Scan for the cell matching the given text and deliver its (X, Y) coordinate at center. 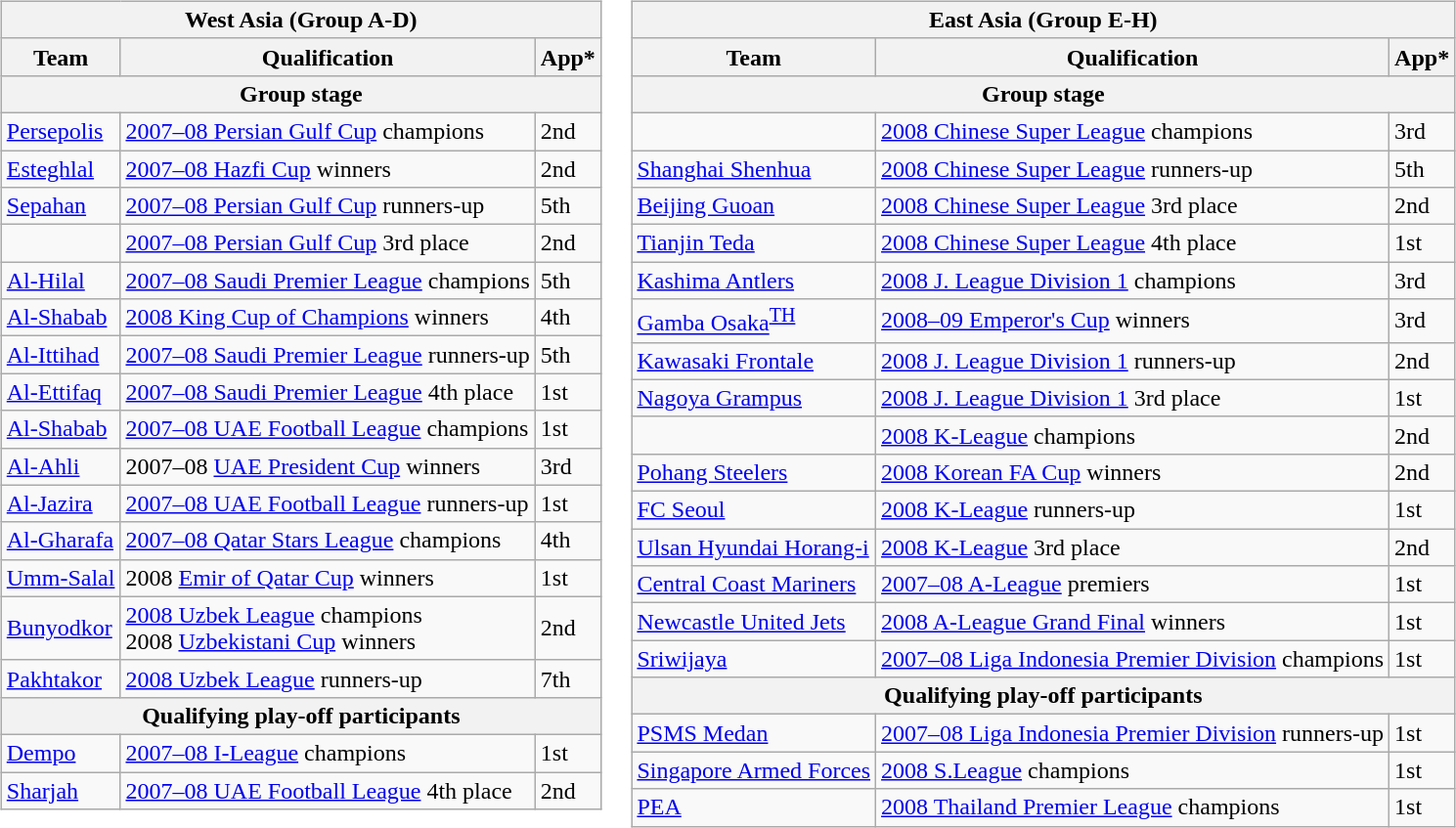
2007–08 UAE Football League champions (328, 429)
2008 Uzbek League champions2008 Uzbekistani Cup winners (328, 628)
Sharjah (61, 791)
PSMS Medan (754, 733)
Central Coast Mariners (754, 585)
Al-Jazira (61, 503)
Kawasaki Frontale (754, 361)
Tianjin Teda (754, 243)
Sepahan (61, 206)
Kashima Antlers (754, 281)
Al-Hilal (61, 281)
2007–08 I-League champions (328, 753)
Bunyodkor (61, 628)
Nagoya Grampus (754, 398)
2008 J. League Division 1 champions (1132, 281)
East Asia (Group E-H) (1043, 20)
2008 S.League champions (1132, 770)
7th (567, 678)
Persepolis (61, 131)
2008 Chinese Super League runners-up (1132, 169)
2007–08 Qatar Stars League champions (328, 541)
Dempo (61, 753)
2007–08 Persian Gulf Cup runners-up (328, 206)
2007–08 Saudi Premier League runners-up (328, 355)
2008 Thailand Premier League champions (1132, 807)
2008 Chinese Super League 3rd place (1132, 206)
2007–08 Liga Indonesia Premier Division runners-up (1132, 733)
Pohang Steelers (754, 472)
2008 K-League 3rd place (1132, 547)
Pakhtakor (61, 678)
Sriwijaya (754, 659)
West Asia (Group A-D) (301, 20)
Al-Ettifaq (61, 392)
Gamba OsakaTH (754, 321)
2007–08 UAE President Cup winners (328, 466)
2007–08 Liga Indonesia Premier Division champions (1132, 659)
2007–08 UAE Football League 4th place (328, 791)
Beijing Guoan (754, 206)
2008 J. League Division 1 3rd place (1132, 398)
2008 A-League Grand Final winners (1132, 622)
PEA (754, 807)
2007–08 Persian Gulf Cup champions (328, 131)
Al-Ahli (61, 466)
2008 Chinese Super League champions (1132, 131)
2007–08 Persian Gulf Cup 3rd place (328, 243)
2007–08 Hazfi Cup winners (328, 169)
2008 K-League champions (1132, 435)
2007–08 UAE Football League runners-up (328, 503)
2007–08 Saudi Premier League champions (328, 281)
Umm-Salal (61, 578)
2007–08 A-League premiers (1132, 585)
Newcastle United Jets (754, 622)
Al-Gharafa (61, 541)
2008 Korean FA Cup winners (1132, 472)
2008 King Cup of Champions winners (328, 318)
Al-Ittihad (61, 355)
Esteghlal (61, 169)
2008–09 Emperor's Cup winners (1132, 321)
Singapore Armed Forces (754, 770)
2008 J. League Division 1 runners-up (1132, 361)
2008 Chinese Super League 4th place (1132, 243)
Ulsan Hyundai Horang-i (754, 547)
2007–08 Saudi Premier League 4th place (328, 392)
Shanghai Shenhua (754, 169)
2008 K-League runners-up (1132, 510)
2008 Uzbek League runners-up (328, 678)
FC Seoul (754, 510)
2008 Emir of Qatar Cup winners (328, 578)
